Return (x, y) of the center of cell containing provided text 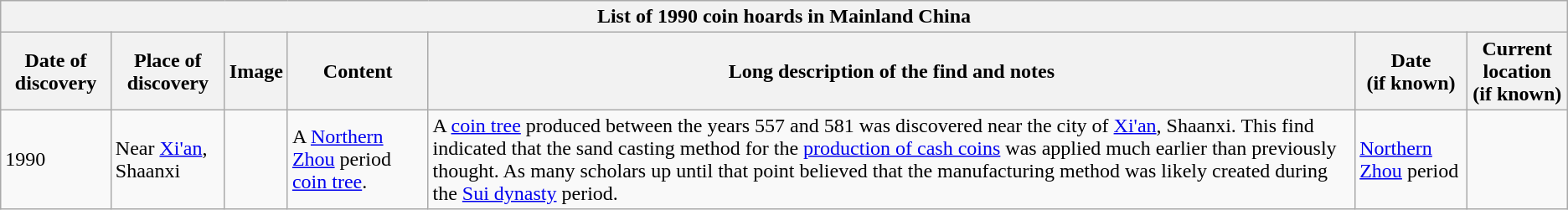
Image (256, 71)
Content (358, 71)
Place of discovery (168, 71)
Date(if known) (1411, 71)
Near Xi'an, Shaanxi (168, 159)
1990 (56, 159)
List of 1990 coin hoards in Mainland China (784, 17)
Northern Zhou period (1411, 159)
Current location(if known) (1517, 71)
Long description of the find and notes (891, 71)
Date of discovery (56, 71)
A Northern Zhou period coin tree. (358, 159)
